Output the (x, y) coordinate of the center of the cell containing the given text.  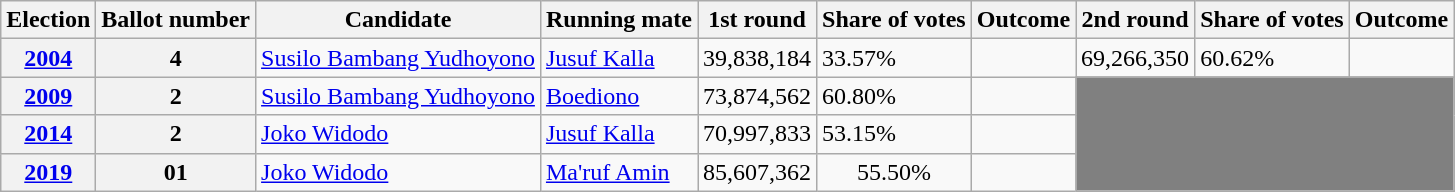
Boediono (618, 96)
85,607,362 (758, 172)
2nd round (1136, 20)
2014 (48, 134)
Running mate (618, 20)
73,874,562 (758, 96)
53.15% (894, 134)
Election (48, 20)
60.62% (1272, 58)
39,838,184 (758, 58)
70,997,833 (758, 134)
Ballot number (176, 20)
33.57% (894, 58)
01 (176, 172)
4 (176, 58)
2004 (48, 58)
2019 (48, 172)
60.80% (894, 96)
69,266,350 (1136, 58)
55.50% (894, 172)
Ma'ruf Amin (618, 172)
Candidate (398, 20)
1st round (758, 20)
2009 (48, 96)
